Pinpoint the cell where the given text exists, returning its (X, Y) midpoint coordinate. 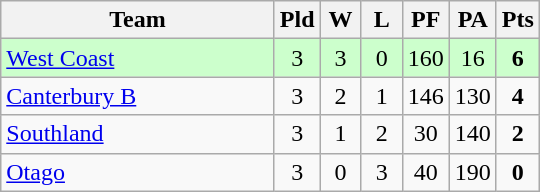
30 (426, 134)
Canterbury B (138, 96)
146 (426, 96)
L (382, 20)
40 (426, 172)
190 (472, 172)
4 (518, 96)
Southland (138, 134)
PA (472, 20)
130 (472, 96)
16 (472, 58)
W (340, 20)
Team (138, 20)
160 (426, 58)
Otago (138, 172)
6 (518, 58)
PF (426, 20)
West Coast (138, 58)
140 (472, 134)
Pts (518, 20)
Pld (297, 20)
